Capture the cell that displays the provided text and extract its (X, Y) central coordinate. 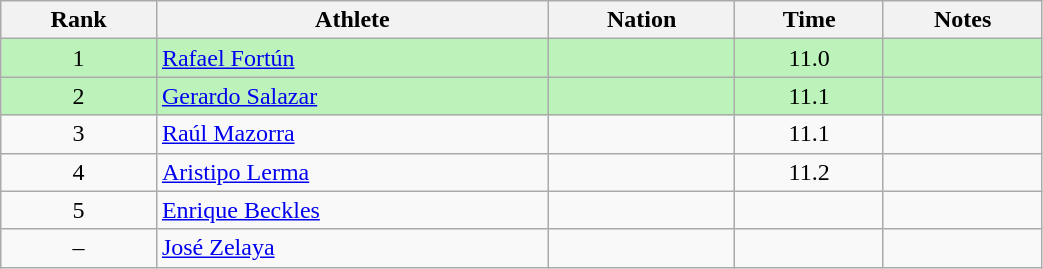
Athlete (352, 20)
Rafael Fortún (352, 58)
Raúl Mazorra (352, 134)
– (79, 248)
Aristipo Lerma (352, 172)
5 (79, 210)
3 (79, 134)
4 (79, 172)
11.0 (809, 58)
José Zelaya (352, 248)
2 (79, 96)
1 (79, 58)
Rank (79, 20)
Nation (642, 20)
11.2 (809, 172)
Enrique Beckles (352, 210)
Time (809, 20)
Notes (962, 20)
Gerardo Salazar (352, 96)
